Scan for the cell matching the given text and deliver its [x, y] coordinate at center. 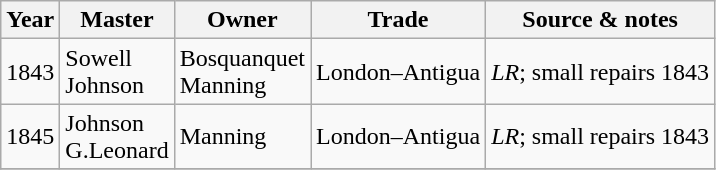
BosquanquetManning [242, 72]
Manning [242, 136]
Owner [242, 20]
SowellJohnson [117, 72]
1845 [30, 136]
Trade [398, 20]
Source & notes [600, 20]
Year [30, 20]
JohnsonG.Leonard [117, 136]
Master [117, 20]
1843 [30, 72]
